Provide the [x, y] coordinate of the cell's center where the given text is located.  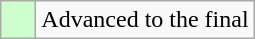
Advanced to the final [145, 20]
